Detect which cell encompasses the target text, then output its [X, Y] center coordinate. 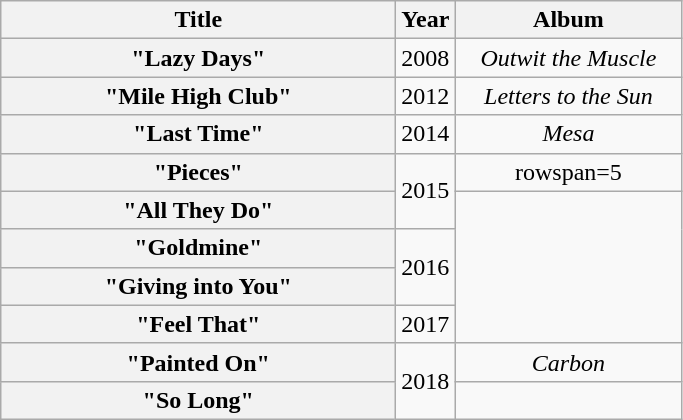
"All They Do" [198, 210]
2012 [426, 96]
"Mile High Club" [198, 96]
Album [568, 20]
2016 [426, 267]
"Painted On" [198, 362]
Mesa [568, 134]
Year [426, 20]
2008 [426, 58]
Outwit the Muscle [568, 58]
"Feel That" [198, 324]
"Lazy Days" [198, 58]
2017 [426, 324]
"Pieces" [198, 172]
Letters to the Sun [568, 96]
2015 [426, 191]
Title [198, 20]
"Last Time" [198, 134]
2014 [426, 134]
"So Long" [198, 400]
2018 [426, 381]
rowspan=5 [568, 172]
"Goldmine" [198, 248]
"Giving into You" [198, 286]
Carbon [568, 362]
